Scan for the cell matching the given text and deliver its (X, Y) coordinate at center. 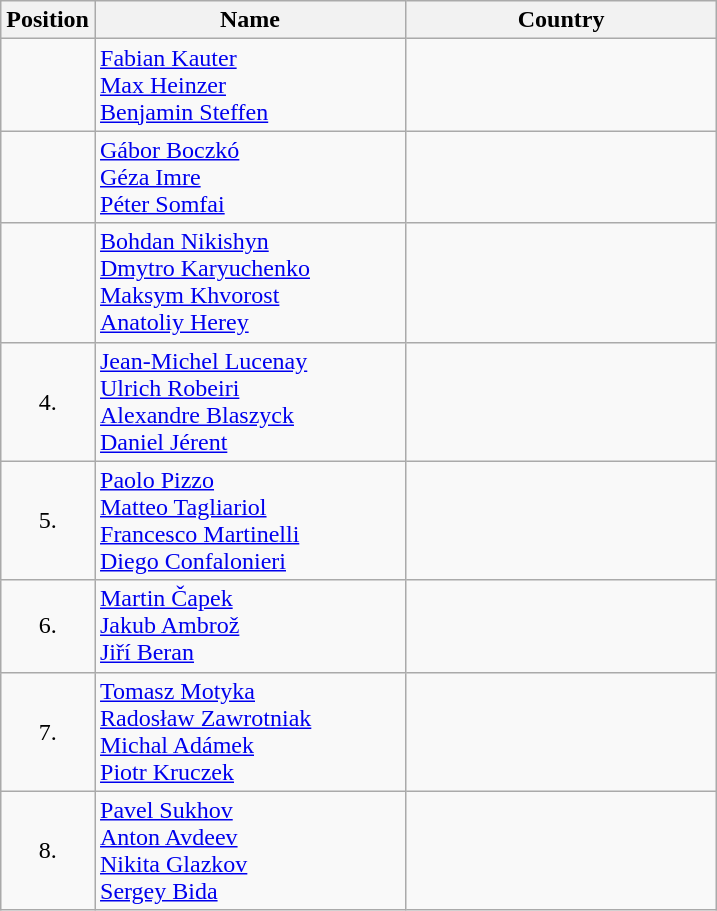
Position (48, 20)
Name (250, 20)
Fabian KauterMax HeinzerBenjamin Steffen (250, 85)
Bohdan NikishynDmytro KaryuchenkoMaksym KhvorostAnatoliy Herey (250, 282)
Country (562, 20)
Jean-Michel LucenayUlrich RobeiriAlexandre BlaszyckDaniel Jérent (250, 402)
Pavel SukhovAnton AvdeevNikita GlazkovSergey Bida (250, 850)
Gábor BoczkóGéza ImrePéter Somfai (250, 177)
Paolo PizzoMatteo TagliariolFrancesco MartinelliDiego Confalonieri (250, 520)
4. (48, 402)
Tomasz MotykaRadosław ZawrotniakMichal AdámekPiotr Kruczek (250, 732)
Martin ČapekJakub AmbrožJiří Beran (250, 626)
6. (48, 626)
8. (48, 850)
7. (48, 732)
5. (48, 520)
